Scan for the cell matching the given text and deliver its [x, y] coordinate at center. 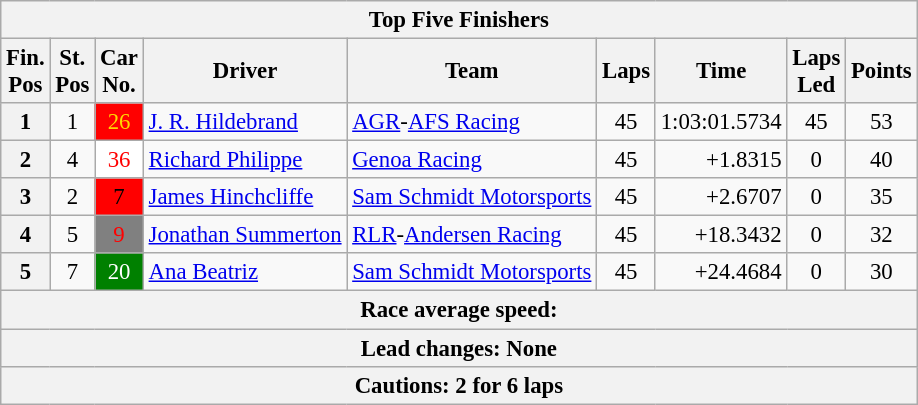
+1.8315 [720, 160]
Top Five Finishers [459, 20]
Race average speed: [459, 310]
3 [26, 197]
J. R. Hildebrand [245, 122]
+2.6707 [720, 197]
+18.3432 [720, 235]
RLR-Andersen Racing [472, 235]
Team [472, 72]
9 [120, 235]
Cautions: 2 for 6 laps [459, 385]
35 [882, 197]
Jonathan Summerton [245, 235]
1:03:01.5734 [720, 122]
Laps [626, 72]
53 [882, 122]
+24.4684 [720, 273]
James Hinchcliffe [245, 197]
40 [882, 160]
Time [720, 72]
Ana Beatriz [245, 273]
LapsLed [816, 72]
CarNo. [120, 72]
26 [120, 122]
Lead changes: None [459, 348]
Points [882, 72]
Richard Philippe [245, 160]
32 [882, 235]
20 [120, 273]
36 [120, 160]
Genoa Racing [472, 160]
Driver [245, 72]
AGR-AFS Racing [472, 122]
Fin.Pos [26, 72]
30 [882, 273]
St.Pos [72, 72]
